Output the (x, y) coordinate of the center of the cell containing the given text.  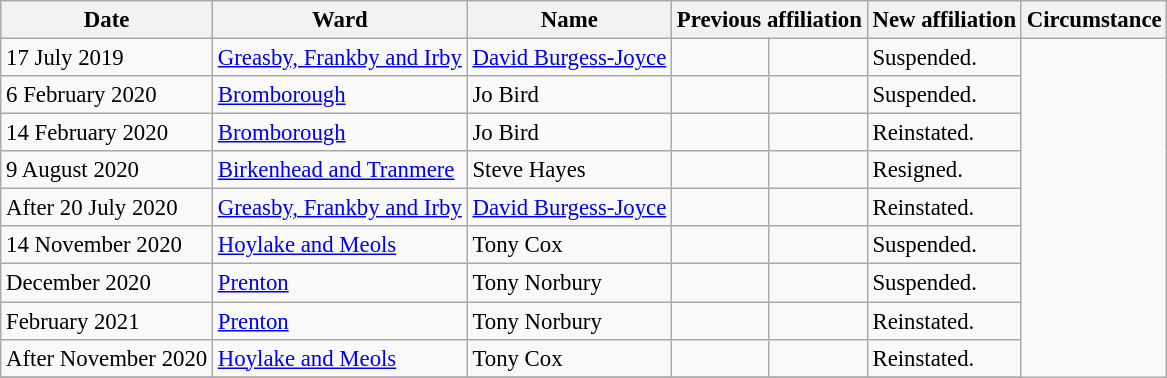
Birkenhead and Tranmere (340, 170)
After 20 July 2020 (107, 208)
February 2021 (107, 321)
14 February 2020 (107, 133)
Previous affiliation (770, 20)
After November 2020 (107, 358)
New affiliation (944, 20)
Name (569, 20)
Date (107, 20)
Ward (340, 20)
14 November 2020 (107, 245)
6 February 2020 (107, 95)
9 August 2020 (107, 170)
December 2020 (107, 283)
Resigned. (944, 170)
Circumstance (1094, 20)
Steve Hayes (569, 170)
17 July 2019 (107, 58)
